Scan for the cell matching the given text and deliver its [X, Y] coordinate at center. 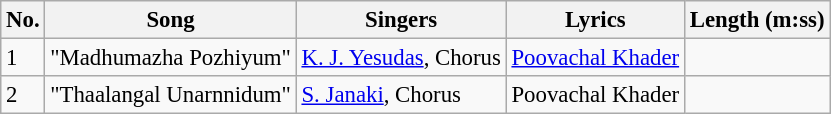
2 [23, 95]
"Thaalangal Unarnnidum" [170, 95]
S. Janaki, Chorus [401, 95]
No. [23, 20]
"Madhumazha Pozhiyum" [170, 58]
Lyrics [595, 20]
Singers [401, 20]
K. J. Yesudas, Chorus [401, 58]
Song [170, 20]
Length (m:ss) [756, 20]
1 [23, 58]
